Provide the (X, Y) coordinate of the cell's center where the given text is located.  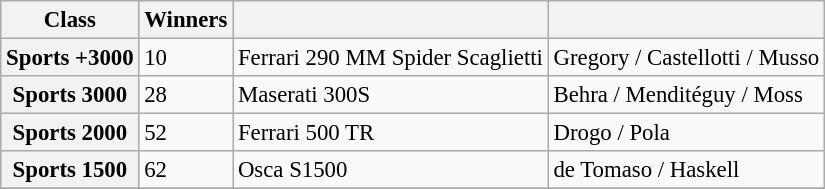
Sports 3000 (70, 95)
Sports +3000 (70, 58)
Ferrari 290 MM Spider Scaglietti (391, 58)
62 (186, 170)
Maserati 300S (391, 95)
52 (186, 133)
Behra / Menditéguy / Moss (686, 95)
Ferrari 500 TR (391, 133)
Osca S1500 (391, 170)
28 (186, 95)
de Tomaso / Haskell (686, 170)
Drogo / Pola (686, 133)
Class (70, 20)
Sports 1500 (70, 170)
Gregory / Castellotti / Musso (686, 58)
Sports 2000 (70, 133)
10 (186, 58)
Winners (186, 20)
